From the cell containing the given text, extract its center point as (X, Y) coordinate. 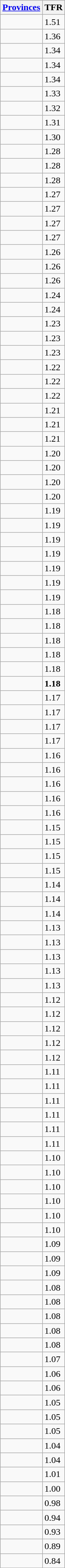
1.36 (53, 36)
0.84 (53, 1561)
1.30 (53, 137)
1.07 (53, 1359)
Provinces (21, 8)
1.51 (53, 22)
TFR (53, 8)
1.32 (53, 108)
0.93 (53, 1532)
0.98 (53, 1503)
0.94 (53, 1517)
1.01 (53, 1474)
0.89 (53, 1546)
1.00 (53, 1489)
1.31 (53, 122)
1.33 (53, 94)
